Pinpoint the cell where the given text exists, returning its [x, y] midpoint coordinate. 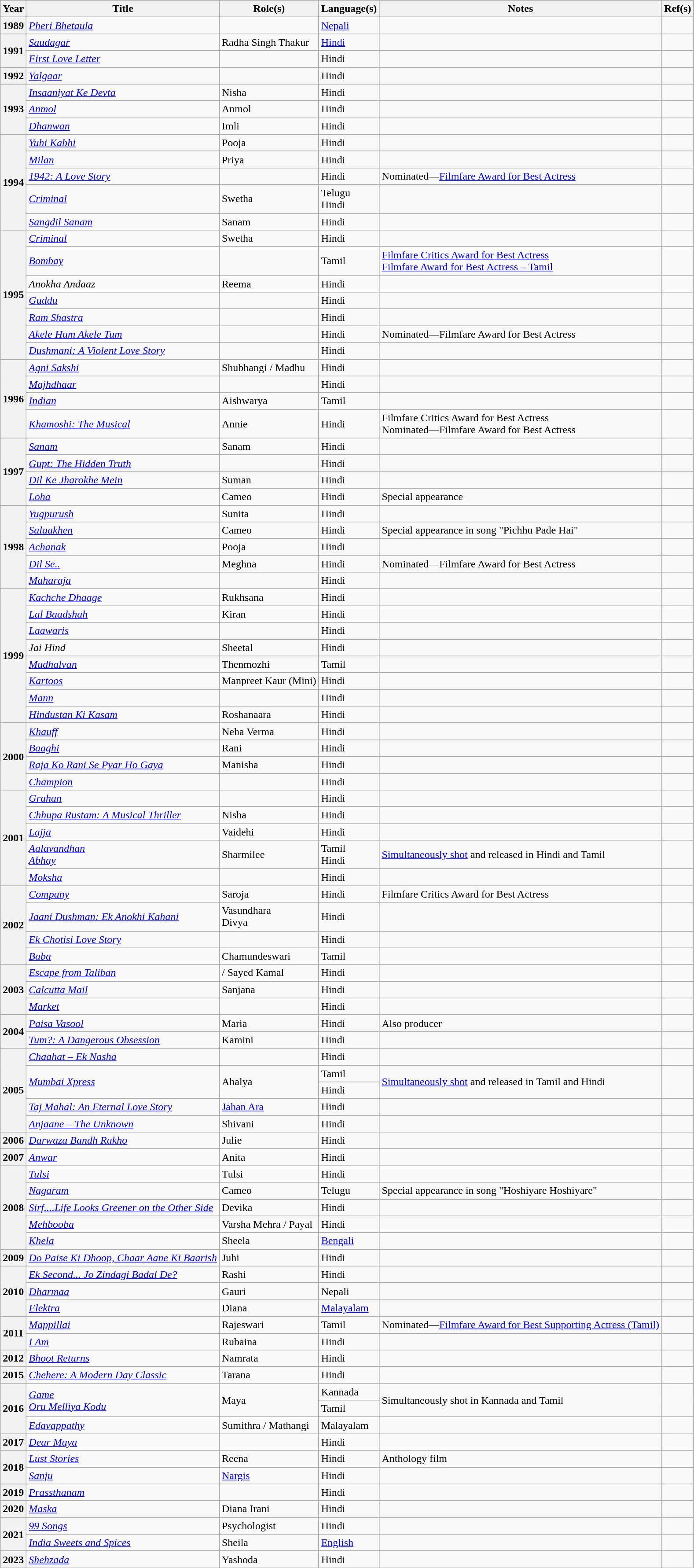
Lust Stories [123, 1459]
/ Sayed Kamal [269, 973]
Filmfare Critics Award for Best Actress [521, 894]
Aishwarya [269, 401]
Simultaneously shot and released in Hindi and Tamil [521, 855]
Maria [269, 1023]
Rajeswari [269, 1325]
Paisa Vasool [123, 1023]
Filmfare Critics Award for Best ActressFilmfare Award for Best Actress – Tamil [521, 261]
2008 [13, 1207]
Darwaza Bandh Rakho [123, 1141]
Reema [269, 284]
2002 [13, 925]
Shubhangi / Madhu [269, 368]
Neha Verma [269, 731]
Sheila [269, 1542]
Taj Mahal: An Eternal Love Story [123, 1107]
Akele Hum Akele Tum [123, 334]
Bengali [349, 1241]
Saudagar [123, 42]
Mann [123, 698]
Manisha [269, 765]
Market [123, 1006]
Lajja [123, 832]
Achanak [123, 547]
Grahan [123, 799]
2012 [13, 1358]
Ram Shastra [123, 317]
Simultaneously shot in Kannada and Tamil [521, 1400]
Chamundeswari [269, 956]
Mudhalvan [123, 664]
2020 [13, 1509]
Sheela [269, 1241]
Kachche Dhaage [123, 597]
1998 [13, 547]
Special appearance in song "Hoshiyare Hoshiyare" [521, 1191]
Milan [123, 159]
1942: A Love Story [123, 176]
Pheri Bhetaula [123, 26]
Dear Maya [123, 1442]
Escape from Taliban [123, 973]
Prassthanam [123, 1492]
Baba [123, 956]
Rashi [269, 1274]
Champion [123, 781]
1997 [13, 471]
Role(s) [269, 9]
Annie [269, 423]
Title [123, 9]
Filmfare Critics Award for Best ActressNominated—Filmfare Award for Best Actress [521, 423]
Guddu [123, 301]
Gupt: The Hidden Truth [123, 463]
Nagaram [123, 1191]
Kannada [349, 1392]
Language(s) [349, 9]
Yuhi Kabhi [123, 143]
Sanju [123, 1476]
Nargis [269, 1476]
Mumbai Xpress [123, 1082]
Ref(s) [678, 9]
Rubaina [269, 1341]
Ahalya [269, 1082]
Bombay [123, 261]
Edavappathy [123, 1425]
1991 [13, 51]
Moksha [123, 877]
Raja Ko Rani Se Pyar Ho Gaya [123, 765]
VasundharaDivya [269, 917]
Vaidehi [269, 832]
Loha [123, 497]
Priya [269, 159]
Manpreet Kaur (Mini) [269, 681]
Khela [123, 1241]
2021 [13, 1534]
Radha Singh Thakur [269, 42]
1992 [13, 76]
Do Paise Ki Dhoop, Chaar Aane Ki Baarish [123, 1258]
Juhi [269, 1258]
Maya [269, 1400]
Julie [269, 1141]
Sirf....Life Looks Greener on the Other Side [123, 1207]
Chhupa Rustam: A Musical Thriller [123, 815]
Ek Second... Jo Zindagi Badal De? [123, 1274]
Thenmozhi [269, 664]
Kartoos [123, 681]
Simultaneously shot and released in Tamil and Hindi [521, 1082]
Jai Hind [123, 648]
2004 [13, 1031]
2016 [13, 1409]
I Am [123, 1341]
Sangdil Sanam [123, 221]
1999 [13, 656]
2007 [13, 1157]
Yashoda [269, 1559]
Varsha Mehra / Payal [269, 1224]
Notes [521, 9]
Salaakhen [123, 530]
Year [13, 9]
Jahan Ara [269, 1107]
Gauri [269, 1291]
Suman [269, 480]
Tarana [269, 1375]
Devika [269, 1207]
Yalgaar [123, 76]
99 Songs [123, 1526]
Sheetal [269, 648]
Shivani [269, 1124]
Dil Ke Jharokhe Mein [123, 480]
2000 [13, 756]
1995 [13, 295]
Rani [269, 748]
Ek Chotisi Love Story [123, 939]
1989 [13, 26]
2001 [13, 838]
First Love Letter [123, 59]
Anokha Andaaz [123, 284]
Maska [123, 1509]
Anwar [123, 1157]
2018 [13, 1467]
Dhanwan [123, 126]
2019 [13, 1492]
Diana Irani [269, 1509]
Shehzada [123, 1559]
Kiran [269, 614]
Also producer [521, 1023]
GameOru Melliya Kodu [123, 1400]
Kamini [269, 1040]
2023 [13, 1559]
2003 [13, 990]
Khauff [123, 731]
Special appearance in song "Pichhu Pade Hai" [521, 530]
Namrata [269, 1358]
Calcutta Mail [123, 990]
Sanjana [269, 990]
English [349, 1542]
1996 [13, 399]
Company [123, 894]
Agni Sakshi [123, 368]
Maharaja [123, 581]
2006 [13, 1141]
Psychologist [269, 1526]
Anthology film [521, 1459]
Sunita [269, 514]
Special appearance [521, 497]
Lal Baadshah [123, 614]
TamilHindi [349, 855]
Anjaane – The Unknown [123, 1124]
Indian [123, 401]
Hindustan Ki Kasam [123, 714]
Yugpurush [123, 514]
1993 [13, 109]
Bhoot Returns [123, 1358]
Anita [269, 1157]
Insaaniyat Ke Devta [123, 92]
2011 [13, 1333]
India Sweets and Spices [123, 1542]
2015 [13, 1375]
Telugu [349, 1191]
Elektra [123, 1308]
Baaghi [123, 748]
Laawaris [123, 631]
Majhdhaar [123, 384]
Sharmilee [269, 855]
2017 [13, 1442]
Meghna [269, 564]
2010 [13, 1291]
Mehbooba [123, 1224]
Reena [269, 1459]
Chaahat – Ek Nasha [123, 1056]
Roshanaara [269, 714]
Dushmani: A Violent Love Story [123, 351]
Sumithra / Mathangi [269, 1425]
Imli [269, 126]
Rukhsana [269, 597]
AalavandhanAbhay [123, 855]
2005 [13, 1090]
Jaani Dushman: Ek Anokhi Kahani [123, 917]
Dil Se.. [123, 564]
Telugu Hindi [349, 199]
Saroja [269, 894]
Khamoshi: The Musical [123, 423]
Diana [269, 1308]
Tum?: A Dangerous Obsession [123, 1040]
Mappillai [123, 1325]
Nominated—Filmfare Award for Best Supporting Actress (Tamil) [521, 1325]
2009 [13, 1258]
Dharmaa [123, 1291]
Chehere: A Modern Day Classic [123, 1375]
1994 [13, 182]
